Scan for the cell matching the given text and deliver its [x, y] coordinate at center. 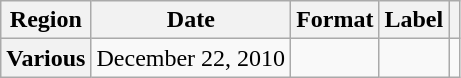
Label [414, 20]
Format [335, 20]
Various [46, 58]
Region [46, 20]
December 22, 2010 [191, 58]
Date [191, 20]
